Capture the cell that displays the provided text and extract its [X, Y] central coordinate. 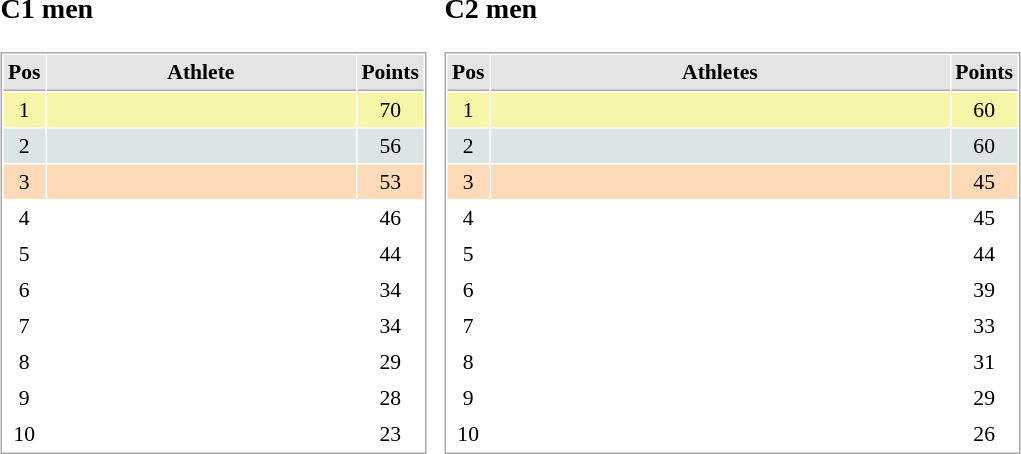
46 [390, 218]
53 [390, 182]
23 [390, 434]
70 [390, 110]
56 [390, 146]
Athlete [200, 74]
26 [984, 434]
Athletes [720, 74]
28 [390, 398]
31 [984, 362]
39 [984, 290]
33 [984, 326]
